Identify which cell holds the provided text, then report its (X, Y) central coordinate. 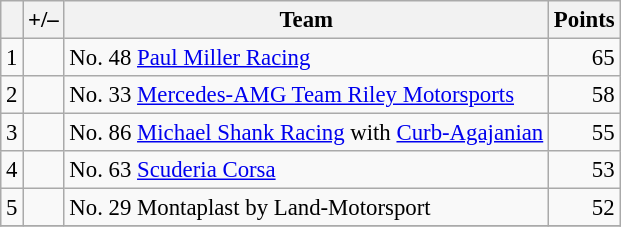
58 (584, 95)
52 (584, 208)
2 (12, 95)
55 (584, 133)
No. 33 Mercedes-AMG Team Riley Motorsports (306, 95)
53 (584, 170)
+/– (44, 20)
65 (584, 58)
No. 48 Paul Miller Racing (306, 58)
Team (306, 20)
1 (12, 58)
No. 86 Michael Shank Racing with Curb-Agajanian (306, 133)
5 (12, 208)
No. 63 Scuderia Corsa (306, 170)
Points (584, 20)
4 (12, 170)
No. 29 Montaplast by Land-Motorsport (306, 208)
3 (12, 133)
